Provide the (X, Y) coordinate of the cell's center where the given text is located.  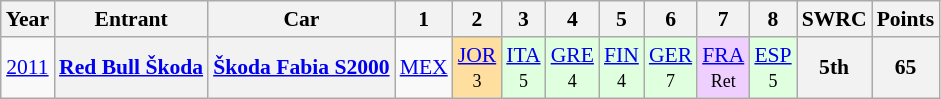
3 (523, 19)
6 (670, 19)
FRARet (723, 68)
FIN4 (622, 68)
Year (28, 19)
5th (834, 68)
Škoda Fabia S2000 (301, 68)
GER7 (670, 68)
8 (772, 19)
4 (572, 19)
Car (301, 19)
ITA5 (523, 68)
65 (906, 68)
Entrant (131, 19)
MEX (424, 68)
Red Bull Škoda (131, 68)
2 (478, 19)
ESP5 (772, 68)
GRE4 (572, 68)
2011 (28, 68)
7 (723, 19)
JOR3 (478, 68)
5 (622, 19)
1 (424, 19)
SWRC (834, 19)
Points (906, 19)
